Detect which cell encompasses the target text, then output its [X, Y] center coordinate. 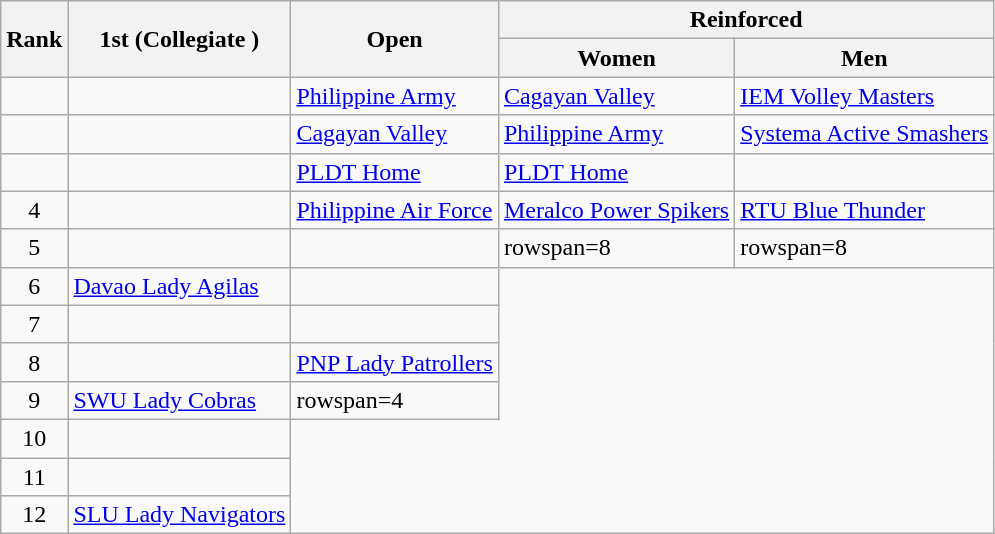
Men [864, 58]
12 [34, 515]
7 [34, 324]
Davao Lady Agilas [180, 286]
PNP Lady Patrollers [394, 362]
Systema Active Smashers [864, 134]
Women [616, 58]
5 [34, 248]
IEM Volley Masters [864, 96]
8 [34, 362]
6 [34, 286]
9 [34, 400]
11 [34, 477]
SLU Lady Navigators [180, 515]
Reinforced [746, 20]
10 [34, 438]
4 [34, 210]
Open [394, 39]
Rank [34, 39]
Philippine Air Force [394, 210]
1st (Collegiate ) [180, 39]
RTU Blue Thunder [864, 210]
SWU Lady Cobras [180, 400]
rowspan=4 [394, 400]
Meralco Power Spikers [616, 210]
